Return the (X, Y) coordinate for the center point of the cell that contains the specified text.  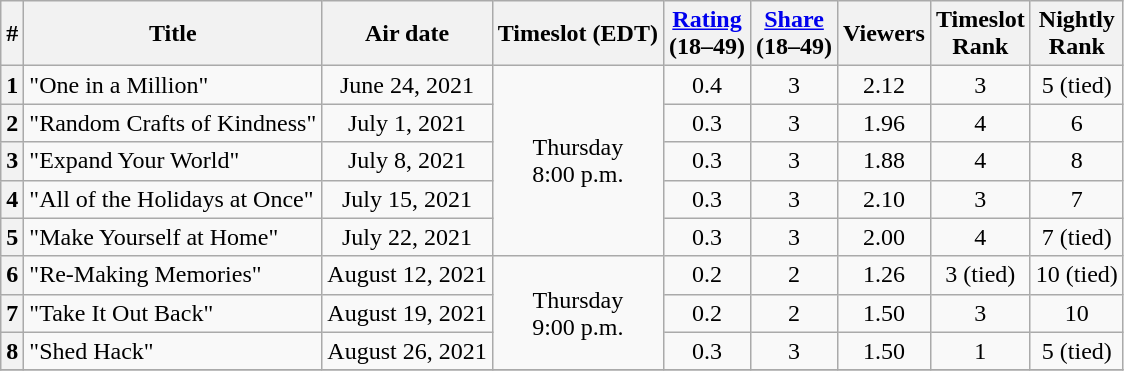
0.4 (706, 85)
"All of the Holidays at Once" (173, 199)
July 8, 2021 (407, 161)
10 (tied) (1076, 275)
August 19, 2021 (407, 313)
Air date (407, 34)
# (12, 34)
Share(18–49) (794, 34)
"Expand Your World" (173, 161)
"Take It Out Back" (173, 313)
Thursday 8:00 p.m. (578, 161)
"Shed Hack" (173, 351)
1.88 (884, 161)
"Random Crafts of Kindness" (173, 123)
August 12, 2021 (407, 275)
August 26, 2021 (407, 351)
July 1, 2021 (407, 123)
1.96 (884, 123)
"One in a Million" (173, 85)
Viewers (884, 34)
Thursday 9:00 p.m. (578, 313)
June 24, 2021 (407, 85)
1.26 (884, 275)
July 15, 2021 (407, 199)
Rating(18–49) (706, 34)
NightlyRank (1076, 34)
"Make Yourself at Home" (173, 237)
7 (tied) (1076, 237)
TimeslotRank (980, 34)
"Re-Making Memories" (173, 275)
3 (tied) (980, 275)
10 (1076, 313)
5 (12, 237)
July 22, 2021 (407, 237)
Timeslot (EDT) (578, 34)
2.10 (884, 199)
Title (173, 34)
2.12 (884, 85)
2.00 (884, 237)
